Return the (x, y) coordinate for the center point of the cell that contains the specified text.  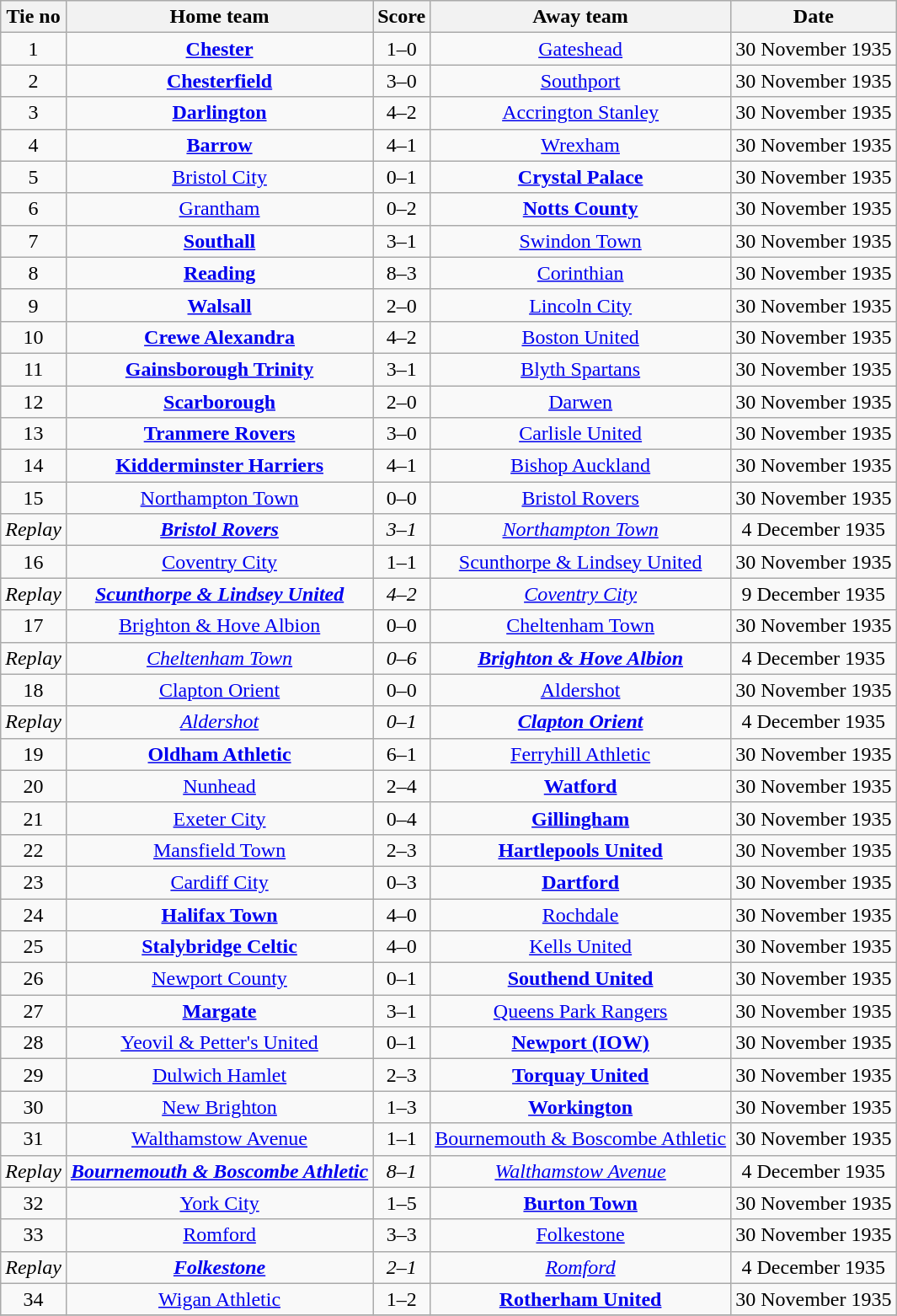
Notts County (581, 209)
20 (34, 786)
1–2 (402, 1299)
Dulwich Hamlet (219, 1075)
0–2 (402, 209)
14 (34, 466)
Home team (219, 17)
Margate (219, 1011)
2–1 (402, 1267)
24 (34, 914)
32 (34, 1203)
8–3 (402, 273)
Burton Town (581, 1203)
Walsall (219, 305)
Halifax Town (219, 914)
2–4 (402, 786)
Boston United (581, 337)
Swindon Town (581, 241)
22 (34, 850)
Ferryhill Athletic (581, 754)
9 (34, 305)
33 (34, 1235)
Bristol City (219, 177)
Tranmere Rovers (219, 434)
Gillingham (581, 818)
17 (34, 626)
York City (219, 1203)
0–4 (402, 818)
Darlington (219, 113)
New Brighton (219, 1107)
Workington (581, 1107)
Exeter City (219, 818)
27 (34, 1011)
Stalybridge Celtic (219, 947)
Date (814, 17)
1–3 (402, 1107)
Rochdale (581, 914)
4 (34, 145)
1 (34, 49)
7 (34, 241)
5 (34, 177)
18 (34, 690)
0–3 (402, 882)
Crystal Palace (581, 177)
Bishop Auckland (581, 466)
23 (34, 882)
3 (34, 113)
Torquay United (581, 1075)
9 December 1935 (814, 594)
0–6 (402, 658)
15 (34, 498)
Wrexham (581, 145)
19 (34, 754)
Watford (581, 786)
Lincoln City (581, 305)
Nunhead (219, 786)
16 (34, 562)
Gateshead (581, 49)
Crewe Alexandra (219, 337)
Kidderminster Harriers (219, 466)
25 (34, 947)
34 (34, 1299)
Barrow (219, 145)
1–0 (402, 49)
Newport (IOW) (581, 1043)
Scarborough (219, 402)
3–3 (402, 1235)
28 (34, 1043)
29 (34, 1075)
Cardiff City (219, 882)
Queens Park Rangers (581, 1011)
Darwen (581, 402)
Southport (581, 81)
26 (34, 979)
Accrington Stanley (581, 113)
12 (34, 402)
Carlisle United (581, 434)
Score (402, 17)
13 (34, 434)
Dartford (581, 882)
8–1 (402, 1171)
1–5 (402, 1203)
Gainsborough Trinity (219, 369)
Away team (581, 17)
30 (34, 1107)
Blyth Spartans (581, 369)
2 (34, 81)
Hartlepools United (581, 850)
6 (34, 209)
Yeovil & Petter's United (219, 1043)
Rotherham United (581, 1299)
Newport County (219, 979)
8 (34, 273)
11 (34, 369)
Grantham (219, 209)
6–1 (402, 754)
10 (34, 337)
Mansfield Town (219, 850)
Tie no (34, 17)
Chesterfield (219, 81)
Kells United (581, 947)
Reading (219, 273)
Southall (219, 241)
21 (34, 818)
Chester (219, 49)
Oldham Athletic (219, 754)
31 (34, 1139)
Wigan Athletic (219, 1299)
Southend United (581, 979)
Corinthian (581, 273)
